Locate the cell with the specified text and output its [x, y] center coordinate. 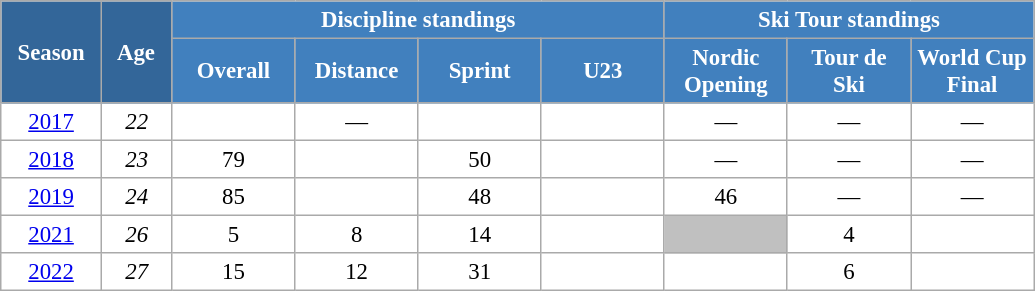
85 [234, 197]
14 [480, 235]
8 [356, 235]
Overall [234, 72]
2019 [52, 197]
26 [136, 235]
79 [234, 160]
Season [52, 52]
2018 [52, 160]
Tour deSki [848, 72]
World CupFinal [972, 72]
Ski Tour standings [848, 20]
23 [136, 160]
5 [234, 235]
U23 [602, 72]
Sprint [480, 72]
NordicOpening [726, 72]
Distance [356, 72]
2021 [52, 235]
4 [848, 235]
48 [480, 197]
46 [726, 197]
24 [136, 197]
Age [136, 52]
Discipline standings [418, 20]
22 [136, 122]
2017 [52, 122]
50 [480, 160]
